Output the (X, Y) coordinate of the center of the cell containing the given text.  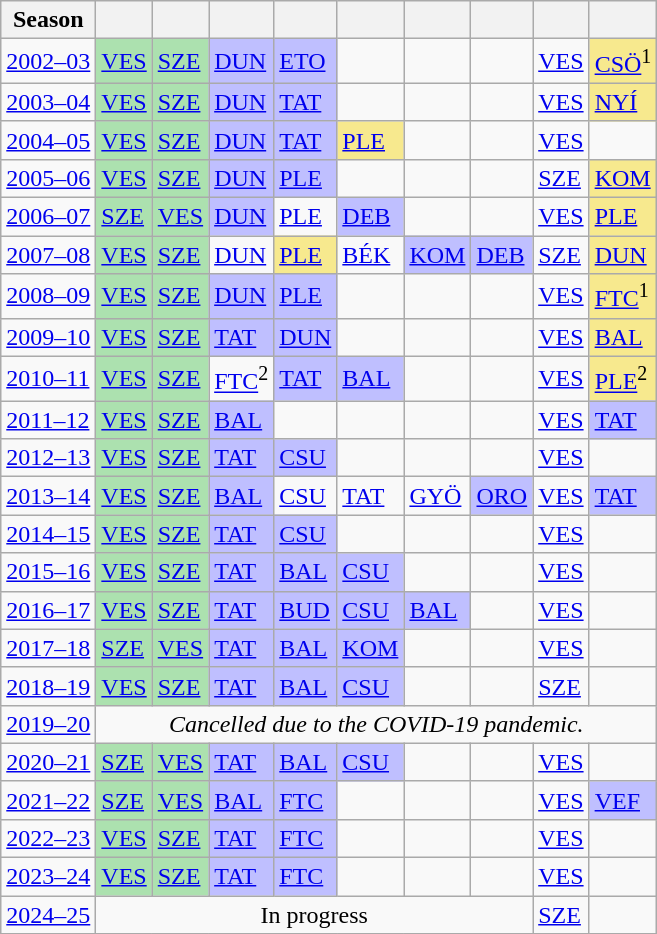
2004–05 (48, 140)
2012–13 (48, 458)
2011–12 (48, 420)
2007–08 (48, 255)
2014–15 (48, 534)
In progress (314, 915)
BÉK (370, 255)
2009–10 (48, 337)
GYÖ (438, 496)
2008–09 (48, 296)
2002–03 (48, 62)
2022–23 (48, 839)
Cancelled due to the COVID-19 pandemic. (376, 724)
FTC2 (242, 378)
2016–17 (48, 610)
2015–16 (48, 572)
PLE2 (623, 378)
2010–11 (48, 378)
VEF (623, 800)
2019–20 (48, 724)
2023–24 (48, 877)
2021–22 (48, 800)
ORO (502, 496)
BUD (306, 610)
Season (48, 20)
2017–18 (48, 648)
FTC1 (623, 296)
2003–04 (48, 102)
2005–06 (48, 178)
2006–07 (48, 217)
ETO (306, 62)
2018–19 (48, 686)
2013–14 (48, 496)
NYÍ (623, 102)
CSÖ1 (623, 62)
2024–25 (48, 915)
2020–21 (48, 762)
